Identify which cell holds the provided text, then report its [X, Y] central coordinate. 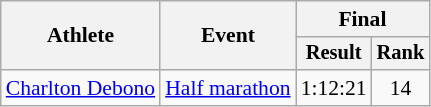
Result [334, 54]
Rank [401, 54]
14 [401, 88]
Event [228, 36]
Final [363, 19]
1:12:21 [334, 88]
Half marathon [228, 88]
Athlete [80, 36]
Charlton Debono [80, 88]
